Find where the given text appears and provide that cell's center as (X, Y) coordinate. 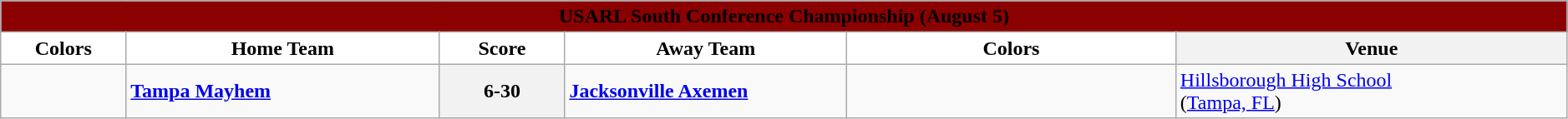
Home Team (282, 48)
Away Team (706, 48)
Tampa Mayhem (282, 92)
USARL South Conference Championship (August 5) (784, 17)
Jacksonville Axemen (706, 92)
Score (502, 48)
Venue (1372, 48)
6-30 (502, 92)
Hillsborough High School(Tampa, FL) (1372, 92)
